Identify which cell holds the provided text, then report its (x, y) central coordinate. 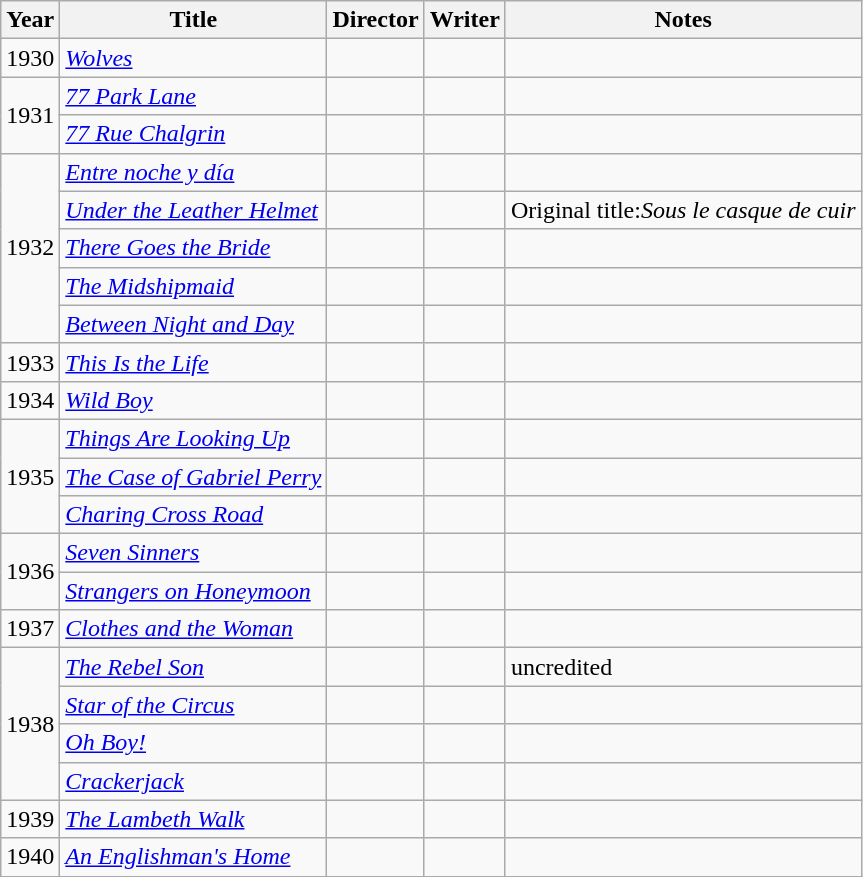
Seven Sinners (194, 553)
1931 (30, 115)
1933 (30, 362)
Between Night and Day (194, 324)
1932 (30, 248)
uncredited (683, 667)
Charing Cross Road (194, 515)
Crackerjack (194, 781)
This Is the Life (194, 362)
Clothes and the Woman (194, 629)
Original title:Sous le casque de cuir (683, 210)
Director (376, 20)
Wolves (194, 58)
1937 (30, 629)
77 Park Lane (194, 96)
1938 (30, 724)
Writer (464, 20)
The Lambeth Walk (194, 819)
Entre noche y día (194, 172)
1936 (30, 572)
Under the Leather Helmet (194, 210)
Notes (683, 20)
Things Are Looking Up (194, 438)
The Midshipmaid (194, 286)
Title (194, 20)
1934 (30, 400)
There Goes the Bride (194, 248)
The Case of Gabriel Perry (194, 477)
1935 (30, 476)
Wild Boy (194, 400)
77 Rue Chalgrin (194, 134)
Star of the Circus (194, 705)
1939 (30, 819)
The Rebel Son (194, 667)
Oh Boy! (194, 743)
Strangers on Honeymoon (194, 591)
Year (30, 20)
1930 (30, 58)
1940 (30, 857)
An Englishman's Home (194, 857)
